Pinpoint the cell where the given text exists, returning its (X, Y) midpoint coordinate. 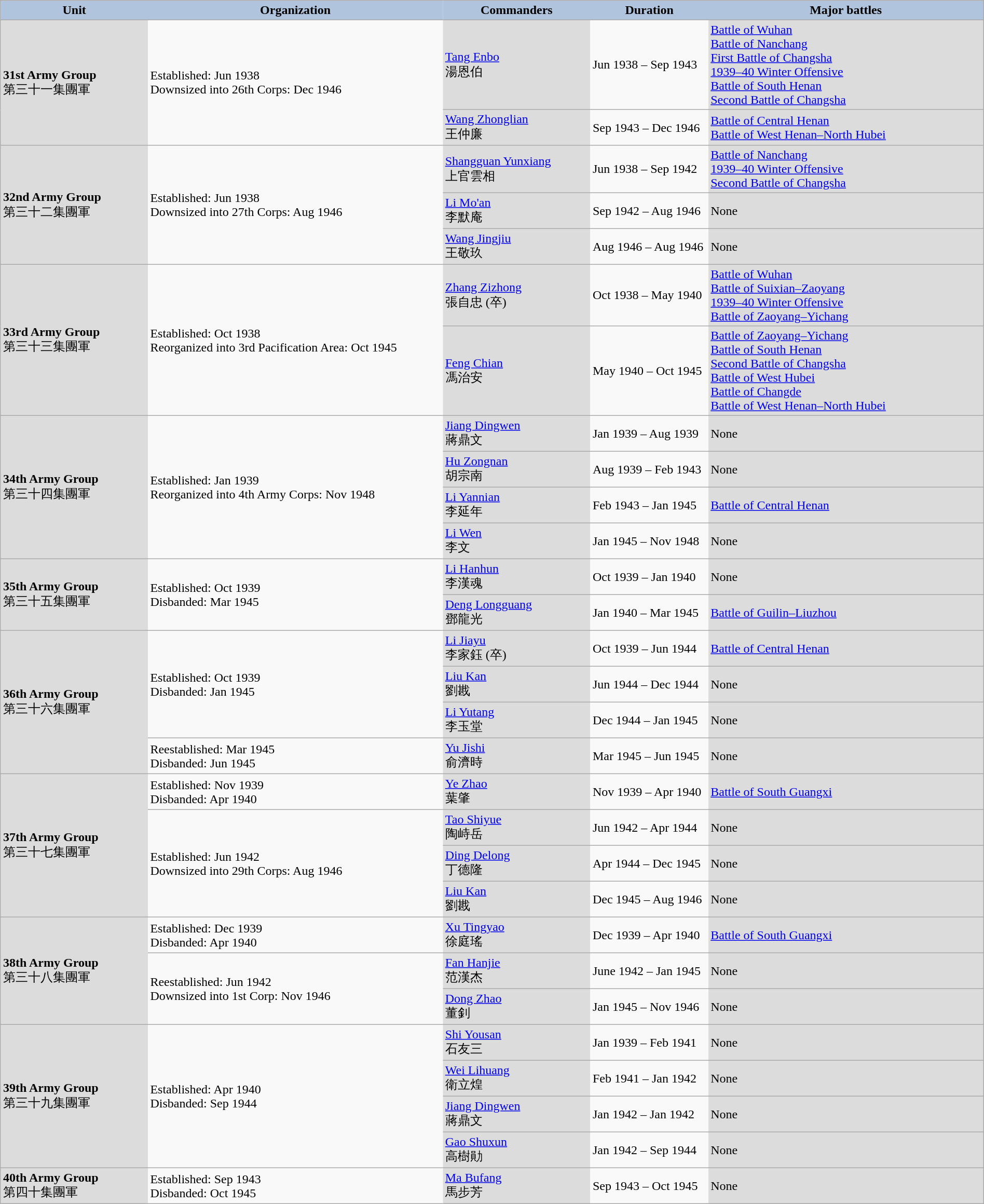
35th Army Group 第三十五集團軍 (74, 594)
37th Army Group 第三十七集團軍 (74, 845)
Deng Longguang 鄧龍光 (516, 613)
Established: Jan 1939 Reorganized into 4th Army Corps: Nov 1948 (295, 487)
Dong Zhao 董釗 (516, 1006)
Tang Enbo 湯恩伯 (516, 64)
38th Army Group 第三十八集團軍 (74, 971)
Reestablished: Jun 1942 Downsized into 1st Corp: Nov 1946 (295, 989)
Shangguan Yunxiang 上官雲相 (516, 169)
Xu Tingyao 徐庭瑤 (516, 935)
36th Army Group 第三十六集團軍 (74, 702)
Yu Jishi 俞濟時 (516, 756)
Feb 1943 – Jan 1945 (649, 505)
Li Yannian 李延年 (516, 505)
Battle of Central Henan Battle of West Henan–North Hubei (846, 128)
Reestablished: Mar 1945 Disbanded: Jun 1945 (295, 756)
Established: Oct 1939 Disbanded: Mar 1945 (295, 594)
Jan 1945 – Nov 1948 (649, 541)
Wang Jingjiu 王敬玖 (516, 246)
Commanders (516, 10)
39th Army Group 第三十九集團軍 (74, 1096)
Gao Shuxun 高樹勛 (516, 1149)
Dec 1945 – Aug 1946 (649, 899)
May 1940 – Oct 1945 (649, 371)
32nd Army Group 第三十二集團軍 (74, 205)
Li Yutang 李玉堂 (516, 720)
Nov 1939 – Apr 1940 (649, 791)
Dec 1944 – Jan 1945 (649, 720)
Li Wen 李文 (516, 541)
Established: Dec 1939 Disbanded: Apr 1940 (295, 935)
Jun 1944 – Dec 1944 (649, 684)
33rd Army Group 第三十三集團軍 (74, 340)
Feb 1941 – Jan 1942 (649, 1078)
Dec 1939 – Apr 1940 (649, 935)
Jan 1939 – Aug 1939 (649, 433)
Jan 1945 – Nov 1946 (649, 1006)
Established: Nov 1939 Disbanded: Apr 1940 (295, 791)
Jun 1938 – Sep 1943 (649, 64)
40th Army Group 第四十集團軍 (74, 1186)
Wei Lihuang 衛立煌 (516, 1078)
Ma Bufang 馬步芳 (516, 1186)
Duration (649, 10)
Jan 1940 – Mar 1945 (649, 613)
Sep 1943 – Oct 1945 (649, 1186)
Li Hanhun 李漢魂 (516, 576)
Major battles (846, 10)
Mar 1945 – Jun 1945 (649, 756)
Oct 1939 – Jun 1944 (649, 648)
Li Mo'an 李默庵 (516, 211)
Oct 1938 – May 1940 (649, 295)
Jan 1942 – Jan 1942 (649, 1114)
Ye Zhao 葉肇 (516, 791)
Li Jiayu 李家鈺 (卒) (516, 648)
Sep 1943 – Dec 1946 (649, 128)
Battle of Guilin–Liuzhou (846, 613)
Feng Chian 馮治安 (516, 371)
Established: Oct 1938 Reorganized into 3rd Pacification Area: Oct 1945 (295, 340)
Ding Delong 丁德隆 (516, 863)
Oct 1939 – Jan 1940 (649, 576)
Battle of Nanchang 1939–40 Winter Offensive Second Battle of Changsha (846, 169)
Shi Yousan 石友三 (516, 1043)
34th Army Group 第三十四集團軍 (74, 487)
Organization (295, 10)
Battle of Zaoyang–Yichang Battle of South Henan Second Battle of Changsha Battle of West Hubei Battle of Changde Battle of West Henan–North Hubei (846, 371)
Battle of Wuhan Battle of Suixian–Zaoyang 1939–40 Winter Offensive Battle of Zaoyang–Yichang (846, 295)
June 1942 – Jan 1945 (649, 971)
Jan 1939 – Feb 1941 (649, 1043)
Aug 1939 – Feb 1943 (649, 469)
Jun 1942 – Apr 1944 (649, 828)
Zhang Zizhong 張自忠 (卒) (516, 295)
Established: Sep 1943 Disbanded: Oct 1945 (295, 1186)
Sep 1942 – Aug 1946 (649, 211)
Unit (74, 10)
Tao Shiyue 陶峙岳 (516, 828)
Established: Apr 1940 Disbanded: Sep 1944 (295, 1096)
Established: Jun 1942 Downsized into 29th Corps: Aug 1946 (295, 863)
31st Army Group 第三十一集團軍 (74, 83)
Hu Zongnan 胡宗南 (516, 469)
Jan 1942 – Sep 1944 (649, 1149)
Established: Jun 1938 Downsized into 26th Corps: Dec 1946 (295, 83)
Fan Hanjie 范漢杰 (516, 971)
Jun 1938 – Sep 1942 (649, 169)
Battle of Wuhan Battle of Nanchang First Battle of Changsha 1939–40 Winter Offensive Battle of South Henan Second Battle of Changsha (846, 64)
Wang Zhonglian 王仲廉 (516, 128)
Apr 1944 – Dec 1945 (649, 863)
Established: Oct 1939 Disbanded: Jan 1945 (295, 684)
Established: Jun 1938 Downsized into 27th Corps: Aug 1946 (295, 205)
Aug 1946 – Aug 1946 (649, 246)
